Provide the (X, Y) coordinate of the cell's center where the given text is located.  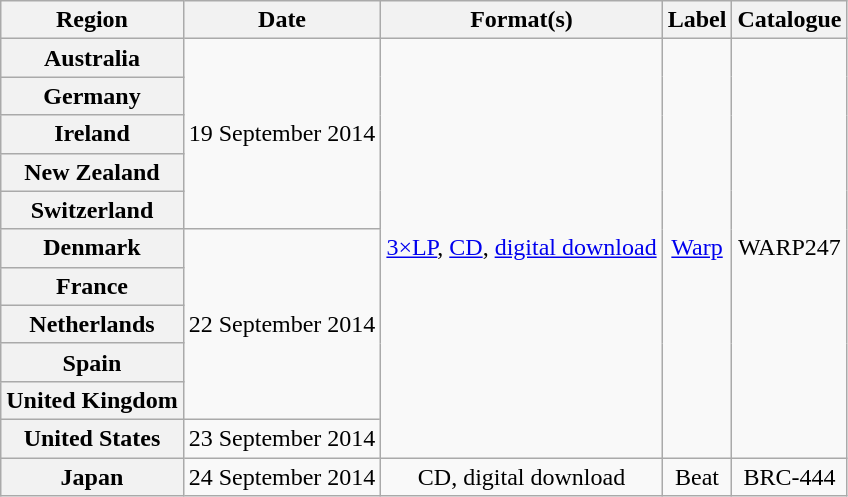
Ireland (92, 134)
New Zealand (92, 172)
Label (697, 20)
France (92, 286)
Beat (697, 477)
United Kingdom (92, 400)
3×LP, CD, digital download (522, 248)
Date (282, 20)
Netherlands (92, 324)
Spain (92, 362)
24 September 2014 (282, 477)
Japan (92, 477)
BRC-444 (790, 477)
19 September 2014 (282, 134)
WARP247 (790, 248)
Catalogue (790, 20)
Warp (697, 248)
Format(s) (522, 20)
CD, digital download (522, 477)
22 September 2014 (282, 324)
23 September 2014 (282, 438)
Region (92, 20)
Australia (92, 58)
Germany (92, 96)
Denmark (92, 248)
United States (92, 438)
Switzerland (92, 210)
